Return the (x, y) coordinate for the center point of the cell that contains the specified text.  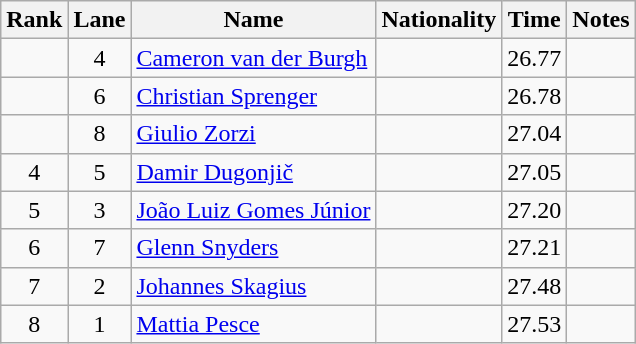
26.78 (534, 96)
Lane (100, 20)
Notes (601, 20)
Nationality (439, 20)
3 (100, 210)
27.20 (534, 210)
27.05 (534, 172)
27.48 (534, 286)
2 (100, 286)
Johannes Skagius (254, 286)
Glenn Snyders (254, 248)
Rank (34, 20)
Mattia Pesce (254, 324)
27.21 (534, 248)
Time (534, 20)
27.53 (534, 324)
Damir Dugonjič (254, 172)
1 (100, 324)
Cameron van der Burgh (254, 58)
João Luiz Gomes Júnior (254, 210)
Giulio Zorzi (254, 134)
Christian Sprenger (254, 96)
27.04 (534, 134)
26.77 (534, 58)
Name (254, 20)
